For the text-containing cell, return its midpoint in (x, y) coordinate format. 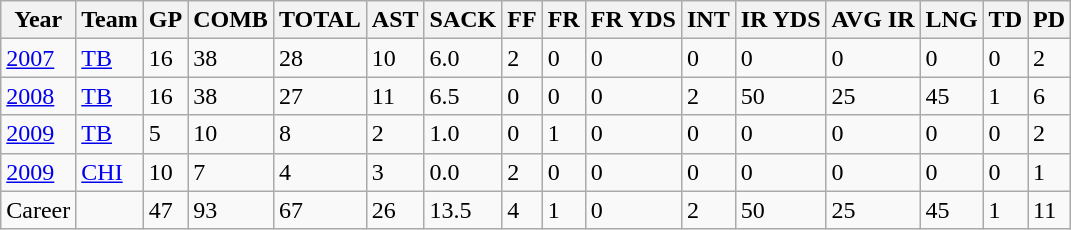
LNG (952, 20)
CHI (110, 172)
FR (564, 20)
0.0 (463, 172)
5 (165, 134)
28 (320, 58)
FR YDS (633, 20)
INT (708, 20)
26 (395, 210)
6 (1050, 96)
67 (320, 210)
Team (110, 20)
2008 (38, 96)
3 (395, 172)
FF (522, 20)
8 (320, 134)
27 (320, 96)
COMB (231, 20)
Year (38, 20)
13.5 (463, 210)
TOTAL (320, 20)
Career (38, 210)
6.0 (463, 58)
GP (165, 20)
1.0 (463, 134)
SACK (463, 20)
AST (395, 20)
2007 (38, 58)
6.5 (463, 96)
7 (231, 172)
IR YDS (780, 20)
PD (1050, 20)
AVG IR (873, 20)
47 (165, 210)
93 (231, 210)
TD (1005, 20)
